Scan for the cell matching the given text and deliver its (x, y) coordinate at center. 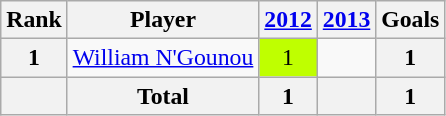
Player (163, 20)
William N'Gounou (163, 58)
Total (163, 96)
Goals (410, 20)
Rank (34, 20)
2013 (346, 20)
2012 (288, 20)
